Return (X, Y) of the center of cell containing provided text 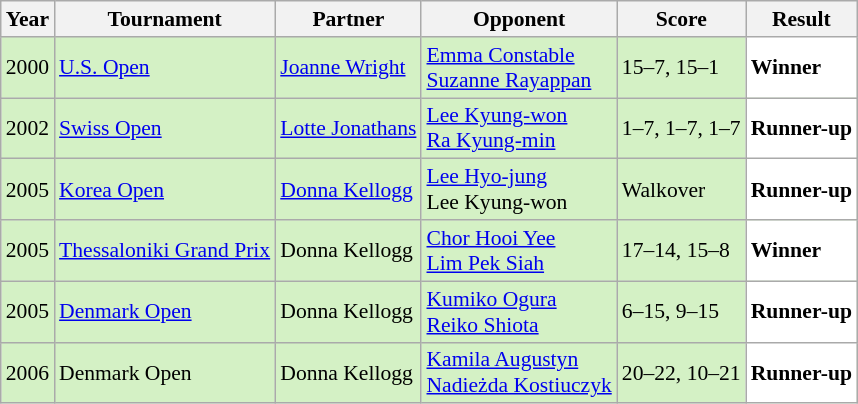
Walkover (682, 190)
Emma Constable Suzanne Rayappan (518, 68)
20–22, 10–21 (682, 372)
Chor Hooi Yee Lim Pek Siah (518, 250)
Result (802, 19)
1–7, 1–7, 1–7 (682, 128)
2002 (28, 128)
Kumiko Ogura Reiko Shiota (518, 312)
Lee Hyo-jung Lee Kyung-won (518, 190)
Swiss Open (164, 128)
2006 (28, 372)
Score (682, 19)
Joanne Wright (348, 68)
U.S. Open (164, 68)
Partner (348, 19)
Opponent (518, 19)
2000 (28, 68)
Lee Kyung-won Ra Kyung-min (518, 128)
Kamila Augustyn Nadieżda Kostiuczyk (518, 372)
Year (28, 19)
Tournament (164, 19)
6–15, 9–15 (682, 312)
17–14, 15–8 (682, 250)
Thessaloniki Grand Prix (164, 250)
Korea Open (164, 190)
15–7, 15–1 (682, 68)
Lotte Jonathans (348, 128)
